Scan for the cell matching the given text and deliver its (X, Y) coordinate at center. 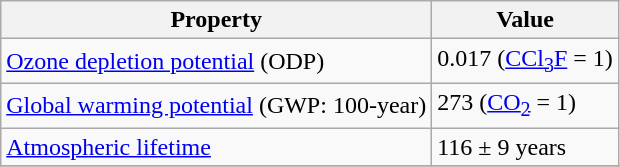
Ozone depletion potential (ODP) (216, 61)
Atmospheric lifetime (216, 147)
Property (216, 20)
273 (CO2 = 1) (526, 105)
Global warming potential (GWP: 100-year) (216, 105)
Value (526, 20)
116 ± 9 years (526, 147)
0.017 (CCl3F = 1) (526, 61)
